Scan for the cell matching the given text and deliver its [x, y] coordinate at center. 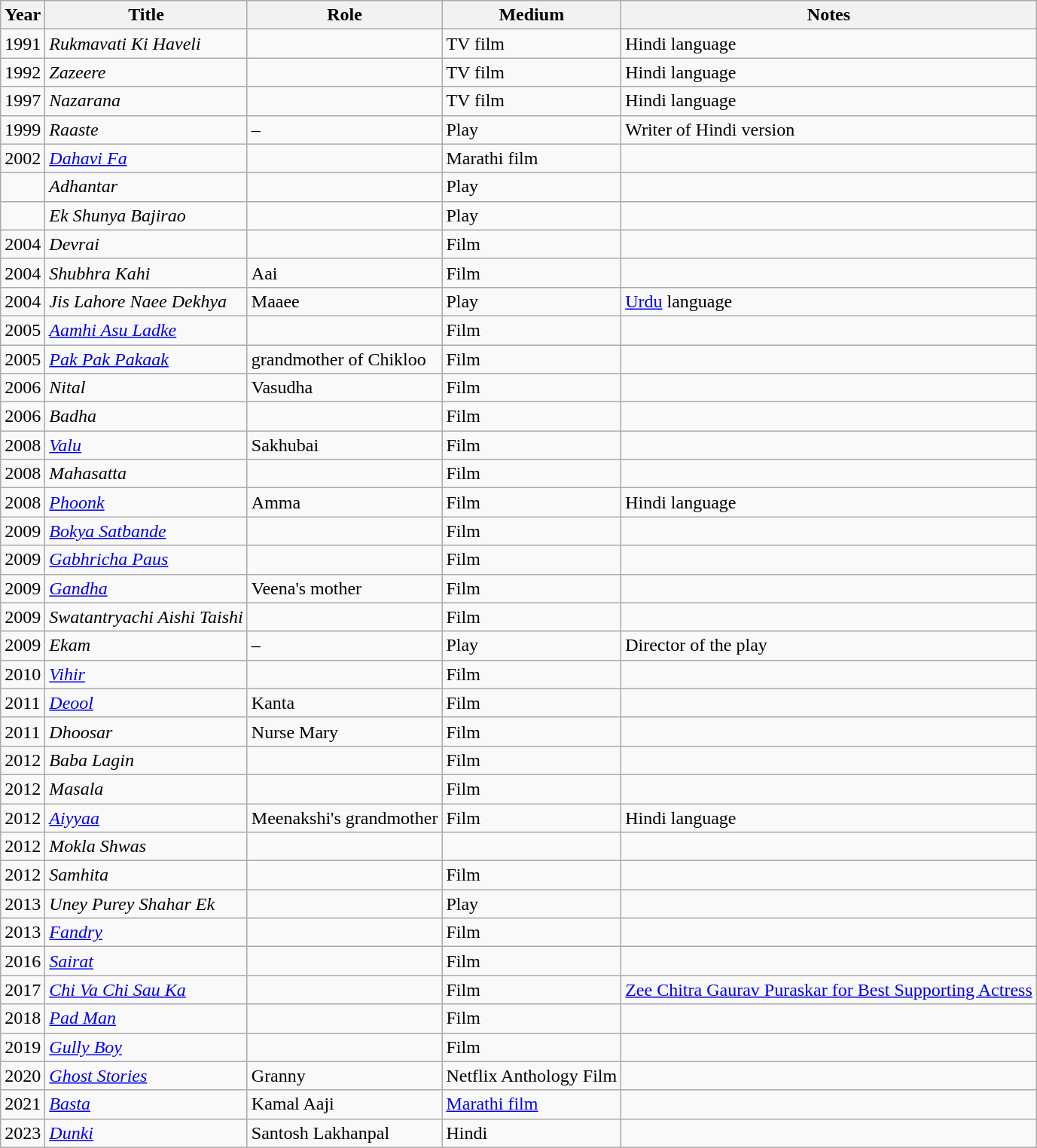
Raaste [146, 130]
Pak Pak Pakaak [146, 359]
Pad Man [146, 1018]
Kanta [345, 703]
Rukmavati Ki Haveli [146, 44]
1997 [23, 101]
Deool [146, 703]
Vihir [146, 674]
Baba Lagin [146, 760]
Masala [146, 789]
Medium [532, 15]
Ghost Stories [146, 1076]
Phoonk [146, 502]
Notes [829, 15]
Urdu language [829, 301]
Ek Shunya Bajirao [146, 215]
2021 [23, 1104]
grandmother of Chikloo [345, 359]
Chi Va Chi Sau Ka [146, 990]
Santosh Lakhanpal [345, 1133]
Meenakshi's grandmother [345, 817]
Zee Chitra Gaurav Puraskar for Best Supporting Actress [829, 990]
Jis Lahore Naee Dekhya [146, 301]
Uney Purey Shahar Ek [146, 904]
Veena's mother [345, 588]
Basta [146, 1104]
Adhantar [146, 187]
Maaee [345, 301]
Dunki [146, 1133]
Kamal Aaji [345, 1104]
2019 [23, 1047]
Swatantryachi Aishi Taishi [146, 617]
2016 [23, 961]
Netflix Anthology Film [532, 1076]
Devrai [146, 244]
1999 [23, 130]
Nurse Mary [345, 731]
Hindi [532, 1133]
Aiyyaa [146, 817]
Dhoosar [146, 731]
1991 [23, 44]
2010 [23, 674]
2020 [23, 1076]
2023 [23, 1133]
2002 [23, 158]
Samhita [146, 875]
2017 [23, 990]
Year [23, 15]
Aai [345, 273]
Gabhricha Paus [146, 560]
Ekam [146, 646]
Nazarana [146, 101]
Mahasatta [146, 474]
Writer of Hindi version [829, 130]
Dahavi Fa [146, 158]
Granny [345, 1076]
Sakhubai [345, 445]
Director of the play [829, 646]
Fandry [146, 933]
Amma [345, 502]
Gully Boy [146, 1047]
Valu [146, 445]
Gandha [146, 588]
Badha [146, 417]
Role [345, 15]
Zazeere [146, 72]
Aamhi Asu Ladke [146, 330]
Shubhra Kahi [146, 273]
Bokya Satbande [146, 531]
Nital [146, 388]
Vasudha [345, 388]
Sairat [146, 961]
2018 [23, 1018]
Title [146, 15]
Mokla Shwas [146, 847]
1992 [23, 72]
